For the text-containing cell, return its midpoint in [X, Y] coordinate format. 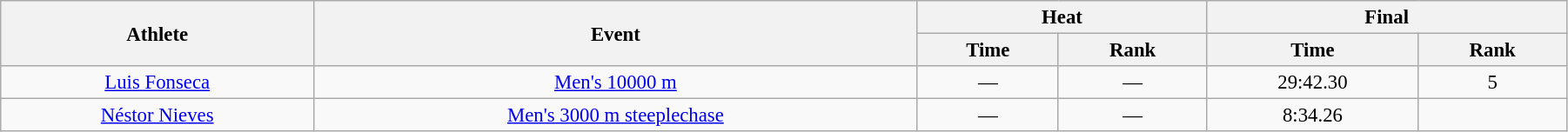
Néstor Nieves [157, 115]
Final [1387, 17]
Event [616, 33]
8:34.26 [1312, 115]
Luis Fonseca [157, 82]
Heat [1062, 17]
29:42.30 [1312, 82]
Men's 10000 m [616, 82]
Athlete [157, 33]
5 [1492, 82]
Men's 3000 m steeplechase [616, 115]
